Detect which cell encompasses the target text, then output its [X, Y] center coordinate. 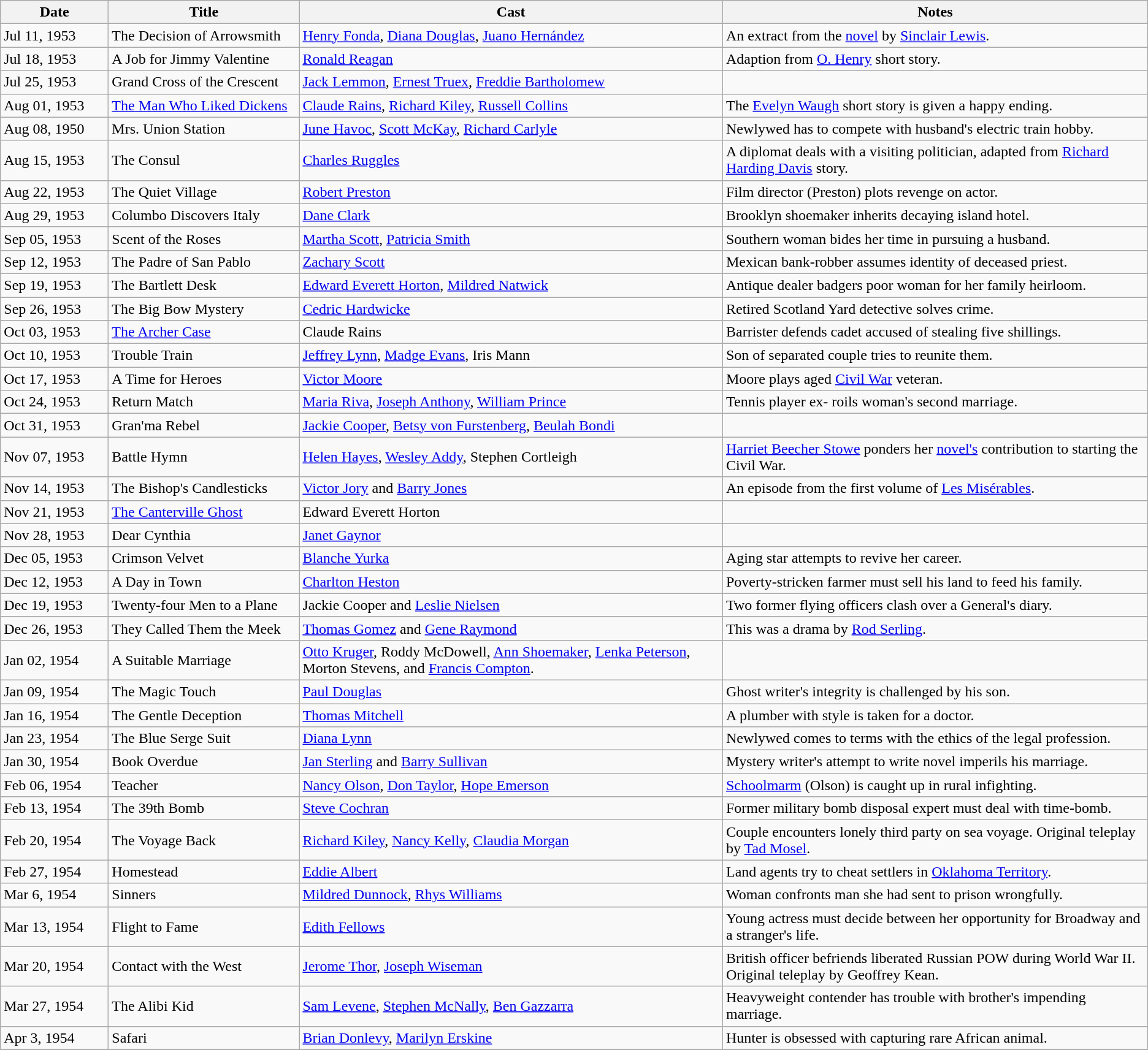
Jackie Cooper and Leslie Nielsen [511, 605]
An extract from the novel by Sinclair Lewis. [935, 36]
Sinners [204, 895]
Dec 19, 1953 [55, 605]
Brooklyn shoemaker inherits decaying island hotel. [935, 215]
Charles Ruggles [511, 161]
Jul 25, 1953 [55, 82]
Battle Hymn [204, 457]
Flight to Fame [204, 927]
Title [204, 12]
Mildred Dunnock, Rhys Williams [511, 895]
The Alibi Kid [204, 1006]
Paul Douglas [511, 691]
The Bartlett Desk [204, 285]
Mrs. Union Station [204, 129]
Harriet Beecher Stowe ponders her novel's contribution to starting the Civil War. [935, 457]
Mexican bank-robber assumes identity of deceased priest. [935, 262]
Jan 09, 1954 [55, 691]
A diplomat deals with a visiting politician, adapted from Richard Harding Davis story. [935, 161]
Sep 19, 1953 [55, 285]
Oct 03, 1953 [55, 332]
Jeffrey Lynn, Madge Evans, Iris Mann [511, 356]
Barrister defends cadet accused of stealing five shillings. [935, 332]
Columbo Discovers Italy [204, 215]
Aug 15, 1953 [55, 161]
Feb 27, 1954 [55, 872]
Feb 20, 1954 [55, 840]
The Archer Case [204, 332]
Mystery writer's attempt to write novel imperils his marriage. [935, 762]
Charlton Heston [511, 582]
Jan 23, 1954 [55, 739]
Edith Fellows [511, 927]
Son of separated couple tries to reunite them. [935, 356]
Feb 06, 1954 [55, 785]
A Suitable Marriage [204, 660]
Sep 05, 1953 [55, 238]
Henry Fonda, Diana Douglas, Juano Hernández [511, 36]
Teacher [204, 785]
The Man Who Liked Dickens [204, 105]
Film director (Preston) plots revenge on actor. [935, 192]
Nov 28, 1953 [55, 535]
Jul 18, 1953 [55, 59]
Mar 20, 1954 [55, 966]
Moore plays aged Civil War veteran. [935, 379]
Book Overdue [204, 762]
Aug 08, 1950 [55, 129]
Twenty-four Men to a Plane [204, 605]
The Blue Serge Suit [204, 739]
Dear Cynthia [204, 535]
Newlywed has to compete with husband's electric train hobby. [935, 129]
They Called Them the Meek [204, 628]
Gran'ma Rebel [204, 425]
The Decision of Arrowsmith [204, 36]
Ronald Reagan [511, 59]
Contact with the West [204, 966]
Brian Donlevy, Marilyn Erskine [511, 1038]
Jack Lemmon, Ernest Truex, Freddie Bartholomew [511, 82]
Sep 12, 1953 [55, 262]
Poverty-stricken farmer must sell his land to feed his family. [935, 582]
An episode from the first volume of Les Misérables. [935, 489]
Jul 11, 1953 [55, 36]
The Canterville Ghost [204, 512]
Mar 6, 1954 [55, 895]
Oct 17, 1953 [55, 379]
A Day in Town [204, 582]
Dec 12, 1953 [55, 582]
Aug 29, 1953 [55, 215]
Trouble Train [204, 356]
Thomas Mitchell [511, 715]
Two former flying officers clash over a General's diary. [935, 605]
Homestead [204, 872]
British officer befriends liberated Russian POW during World War II. Original teleplay by Geoffrey Kean. [935, 966]
Mar 13, 1954 [55, 927]
The Big Bow Mystery [204, 308]
Victor Moore [511, 379]
Tennis player ex- roils woman's second marriage. [935, 402]
Claude Rains [511, 332]
Hunter is obsessed with capturing rare African animal. [935, 1038]
Young actress must decide between her opportunity for Broadway and a stranger's life. [935, 927]
Newlywed comes to terms with the ethics of the legal profession. [935, 739]
Jackie Cooper, Betsy von Furstenberg, Beulah Bondi [511, 425]
Feb 13, 1954 [55, 808]
Claude Rains, Richard Kiley, Russell Collins [511, 105]
Martha Scott, Patricia Smith [511, 238]
The Magic Touch [204, 691]
The Padre of San Pablo [204, 262]
Apr 3, 1954 [55, 1038]
Jan 16, 1954 [55, 715]
Scent of the Roses [204, 238]
Nov 14, 1953 [55, 489]
Adaption from O. Henry short story. [935, 59]
Maria Riva, Joseph Anthony, William Prince [511, 402]
Janet Gaynor [511, 535]
The Gentle Deception [204, 715]
Heavyweight contender has trouble with brother's impending marriage. [935, 1006]
Aging star attempts to revive her career. [935, 558]
Antique dealer badgers poor woman for her family heirloom. [935, 285]
This was a drama by Rod Serling. [935, 628]
Jan Sterling and Barry Sullivan [511, 762]
The 39th Bomb [204, 808]
Nancy Olson, Don Taylor, Hope Emerson [511, 785]
Oct 10, 1953 [55, 356]
The Voyage Back [204, 840]
Edward Everett Horton, Mildred Natwick [511, 285]
Jan 30, 1954 [55, 762]
Steve Cochran [511, 808]
Blanche Yurka [511, 558]
Jerome Thor, Joseph Wiseman [511, 966]
Ghost writer's integrity is challenged by his son. [935, 691]
Eddie Albert [511, 872]
Otto Kruger, Roddy McDowell, Ann Shoemaker, Lenka Peterson, Morton Stevens, and Francis Compton. [511, 660]
Victor Jory and Barry Jones [511, 489]
The Bishop's Candlesticks [204, 489]
Land agents try to cheat settlers in Oklahoma Territory. [935, 872]
Oct 31, 1953 [55, 425]
Richard Kiley, Nancy Kelly, Claudia Morgan [511, 840]
Robert Preston [511, 192]
Diana Lynn [511, 739]
Date [55, 12]
Thomas Gomez and Gene Raymond [511, 628]
Notes [935, 12]
Nov 21, 1953 [55, 512]
Return Match [204, 402]
Schoolmarm (Olson) is caught up in rural infighting. [935, 785]
A Time for Heroes [204, 379]
Grand Cross of the Crescent [204, 82]
Woman confronts man she had sent to prison wrongfully. [935, 895]
June Havoc, Scott McKay, Richard Carlyle [511, 129]
Zachary Scott [511, 262]
Sep 26, 1953 [55, 308]
A plumber with style is taken for a doctor. [935, 715]
Mar 27, 1954 [55, 1006]
Safari [204, 1038]
Southern woman bides her time in pursuing a husband. [935, 238]
Sam Levene, Stephen McNally, Ben Gazzarra [511, 1006]
Nov 07, 1953 [55, 457]
A Job for Jimmy Valentine [204, 59]
Dec 26, 1953 [55, 628]
Helen Hayes, Wesley Addy, Stephen Cortleigh [511, 457]
Cedric Hardwicke [511, 308]
Retired Scotland Yard detective solves crime. [935, 308]
Crimson Velvet [204, 558]
Couple encounters lonely third party on sea voyage. Original teleplay by Tad Mosel. [935, 840]
Former military bomb disposal expert must deal with time-bomb. [935, 808]
The Consul [204, 161]
Oct 24, 1953 [55, 402]
The Evelyn Waugh short story is given a happy ending. [935, 105]
The Quiet Village [204, 192]
Jan 02, 1954 [55, 660]
Edward Everett Horton [511, 512]
Dec 05, 1953 [55, 558]
Aug 01, 1953 [55, 105]
Cast [511, 12]
Dane Clark [511, 215]
Aug 22, 1953 [55, 192]
